Extract the (x, y) coordinate from the center of the cell holding the provided text.  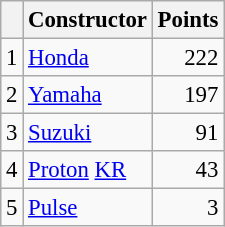
197 (188, 95)
Pulse (88, 208)
4 (12, 170)
Proton KR (88, 170)
5 (12, 208)
Points (188, 20)
2 (12, 95)
Honda (88, 58)
1 (12, 58)
Yamaha (88, 95)
Suzuki (88, 133)
Constructor (88, 20)
222 (188, 58)
91 (188, 133)
43 (188, 170)
